Pinpoint the cell where the given text exists, returning its [X, Y] midpoint coordinate. 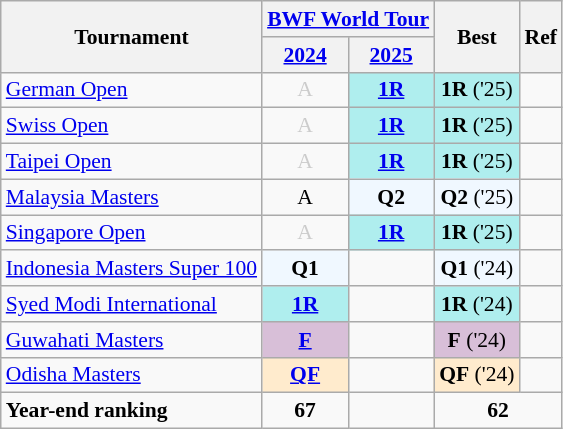
1R ('24) [476, 304]
Taipei Open [132, 162]
62 [498, 411]
2024 [305, 55]
Odisha Masters [132, 375]
QF ('24) [476, 375]
QF [305, 375]
Swiss Open [132, 126]
Malaysia Masters [132, 197]
German Open [132, 90]
Indonesia Masters Super 100 [132, 269]
Year-end ranking [132, 411]
Singapore Open [132, 233]
BWF World Tour [348, 19]
Q1 [305, 269]
Syed Modi International [132, 304]
F [305, 340]
Tournament [132, 36]
Best [476, 36]
Q2 [391, 197]
67 [305, 411]
F ('24) [476, 340]
Ref [541, 36]
2025 [391, 55]
Q1 ('24) [476, 269]
Q2 ('25) [476, 197]
Guwahati Masters [132, 340]
